Search for the cell housing the specified text and yield its [x, y] center coordinate. 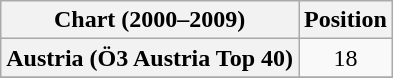
Austria (Ö3 Austria Top 40) [150, 58]
Chart (2000–2009) [150, 20]
18 [346, 58]
Position [346, 20]
